For the text-containing cell, return its midpoint in [X, Y] coordinate format. 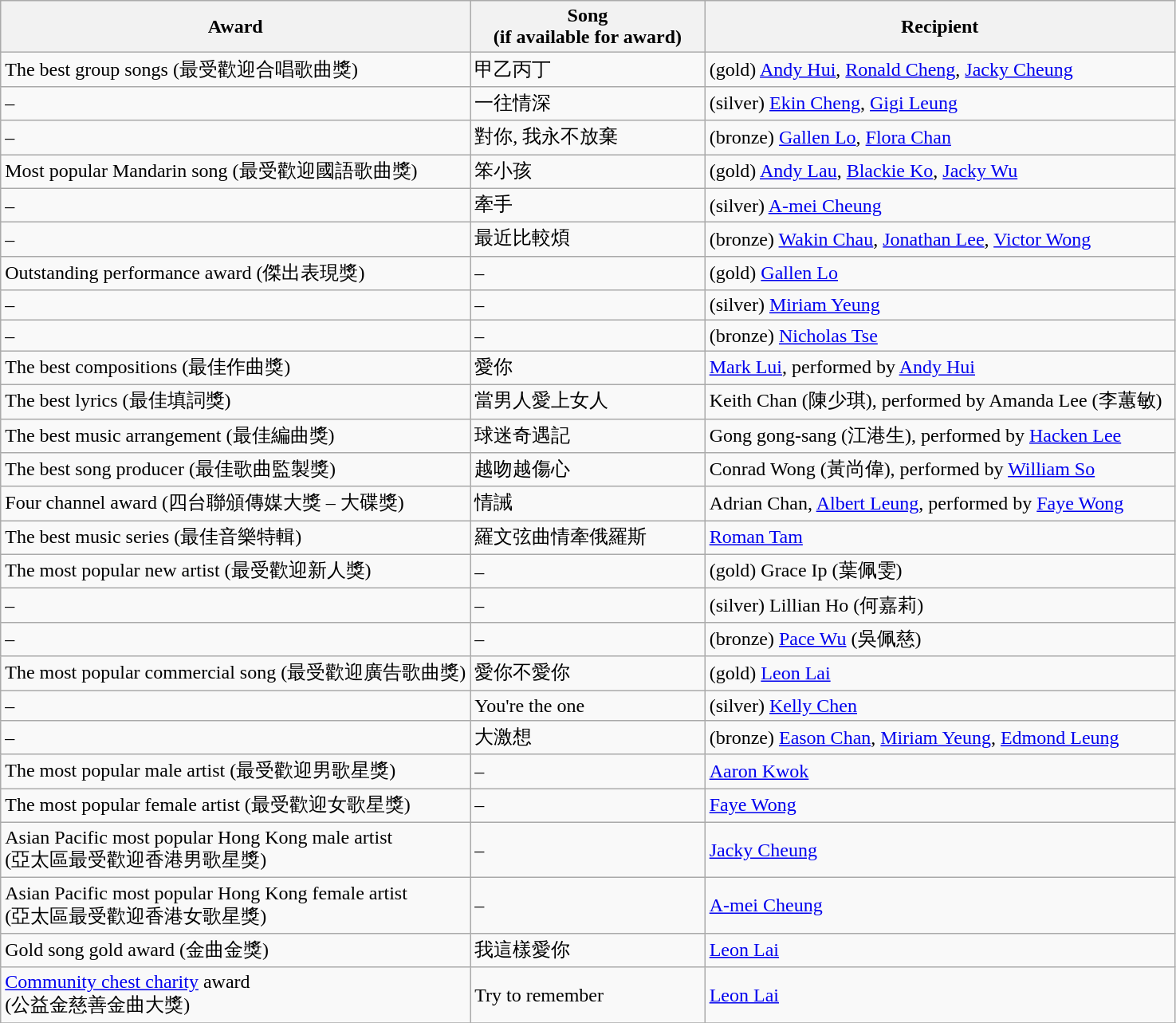
A-mei Cheung [939, 906]
當男人愛上女人 [588, 402]
Song(if available for award) [588, 27]
(bronze) Pace Wu (吳佩慈) [939, 639]
(gold) Leon Lai [939, 673]
(bronze) Wakin Chau, Jonathan Lee, Victor Wong [939, 239]
球迷奇遇記 [588, 435]
The best compositions (最佳作曲獎) [236, 368]
The most popular new artist (最受歡迎新人獎) [236, 571]
Gong gong-sang (江港生), performed by Hacken Lee [939, 435]
The most popular male artist (最受歡迎男歌星獎) [236, 772]
最近比較煩 [588, 239]
Try to remember [588, 995]
(gold) Grace Ip (葉佩雯) [939, 571]
The most popular commercial song (最受歡迎廣告歌曲獎) [236, 673]
(silver) A-mei Cheung [939, 206]
牽手 [588, 206]
(bronze) Gallen Lo, Flora Chan [939, 137]
Roman Tam [939, 537]
(silver) Lillian Ho (何嘉莉) [939, 606]
Four channel award (四台聯頒傳媒大獎 – 大碟獎) [236, 504]
Keith Chan (陳少琪), performed by Amanda Lee (李蕙敏) [939, 402]
The best song producer (最佳歌曲監製獎) [236, 470]
The best group songs (最受歡迎合唱歌曲獎) [236, 70]
The most popular female artist (最受歡迎女歌星獎) [236, 805]
You're the one [588, 706]
Community chest charity award(公益金慈善金曲大獎) [236, 995]
情誡 [588, 504]
對你, 我永不放棄 [588, 137]
Outstanding performance award (傑出表現獎) [236, 273]
Gold song gold award (金曲金獎) [236, 950]
(silver) Miriam Yeung [939, 305]
Most popular Mandarin song (最受歡迎國語歌曲獎) [236, 172]
Recipient [939, 27]
甲乙丙丁 [588, 70]
(bronze) Eason Chan, Miriam Yeung, Edmond Leung [939, 738]
越吻越傷心 [588, 470]
羅文弦曲情牽俄羅斯 [588, 537]
The best music arrangement (最佳編曲獎) [236, 435]
一往情深 [588, 104]
愛你不愛你 [588, 673]
Faye Wong [939, 805]
笨小孩 [588, 172]
(gold) Andy Hui, Ronald Cheng, Jacky Cheung [939, 70]
(bronze) Nicholas Tse [939, 336]
Aaron Kwok [939, 772]
The best music series (最佳音樂特輯) [236, 537]
(gold) Gallen Lo [939, 273]
Asian Pacific most popular Hong Kong male artist(亞太區最受歡迎香港男歌星獎) [236, 850]
Award [236, 27]
Mark Lui, performed by Andy Hui [939, 368]
(gold) Andy Lau, Blackie Ko, Jacky Wu [939, 172]
我這樣愛你 [588, 950]
Conrad Wong (黃尚偉), performed by William So [939, 470]
Asian Pacific most popular Hong Kong female artist(亞太區最受歡迎香港女歌星獎) [236, 906]
Adrian Chan, Albert Leung, performed by Faye Wong [939, 504]
愛你 [588, 368]
The best lyrics (最佳填詞獎) [236, 402]
(silver) Ekin Cheng, Gigi Leung [939, 104]
大激想 [588, 738]
(silver) Kelly Chen [939, 706]
Jacky Cheung [939, 850]
